Pinpoint the cell where the given text exists, returning its [X, Y] midpoint coordinate. 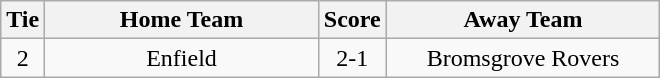
Enfield [182, 58]
2-1 [352, 58]
2 [23, 58]
Bromsgrove Rovers [523, 58]
Score [352, 20]
Tie [23, 20]
Home Team [182, 20]
Away Team [523, 20]
